Capture the cell that displays the provided text and extract its (X, Y) central coordinate. 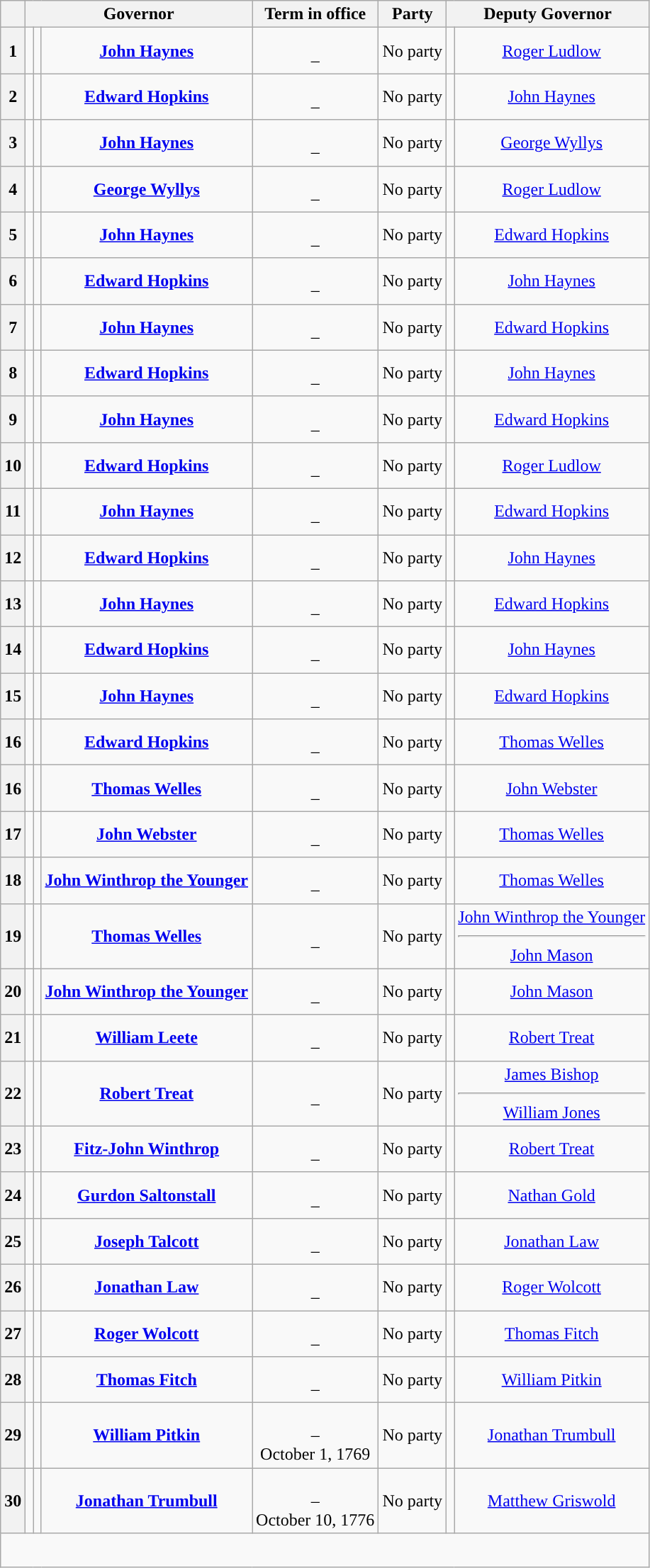
30 (13, 1501)
20 (13, 992)
22 (13, 1093)
Deputy Governor (548, 14)
9 (13, 419)
5 (13, 235)
3 (13, 143)
21 (13, 1037)
Governor (139, 14)
14 (13, 650)
10 (13, 465)
24 (13, 1195)
John Mason (551, 992)
William Leete (147, 1037)
1 (13, 51)
15 (13, 696)
2 (13, 96)
7 (13, 327)
Term in office (315, 14)
4 (13, 188)
Joseph Talcott (147, 1241)
18 (13, 880)
17 (13, 835)
6 (13, 281)
Nathan Gold (551, 1195)
8 (13, 373)
23 (13, 1149)
–October 10, 1776 (315, 1501)
Party (413, 14)
27 (13, 1333)
28 (13, 1380)
25 (13, 1241)
Fitz-John Winthrop (147, 1149)
James BishopWilliam Jones (551, 1093)
Matthew Griswold (551, 1501)
11 (13, 512)
Gurdon Saltonstall (147, 1195)
13 (13, 604)
John Winthrop the YoungerJohn Mason (551, 936)
29 (13, 1436)
26 (13, 1287)
–October 1, 1769 (315, 1436)
19 (13, 936)
12 (13, 557)
